Detect which cell encompasses the target text, then output its (x, y) center coordinate. 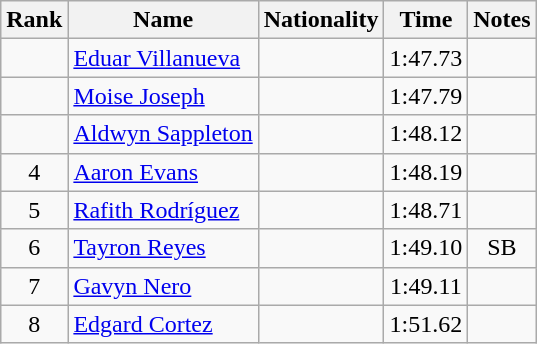
Rank (34, 20)
4 (34, 172)
6 (34, 248)
1:48.19 (426, 172)
Eduar Villanueva (163, 58)
Gavyn Nero (163, 286)
Nationality (321, 20)
Notes (502, 20)
1:47.73 (426, 58)
8 (34, 324)
1:49.11 (426, 286)
1:48.71 (426, 210)
7 (34, 286)
1:49.10 (426, 248)
5 (34, 210)
Name (163, 20)
SB (502, 248)
Tayron Reyes (163, 248)
Time (426, 20)
1:47.79 (426, 96)
Aldwyn Sappleton (163, 134)
Aaron Evans (163, 172)
Edgard Cortez (163, 324)
Rafith Rodríguez (163, 210)
1:48.12 (426, 134)
Moise Joseph (163, 96)
1:51.62 (426, 324)
